Extract the [x, y] coordinate from the center of the cell holding the provided text.  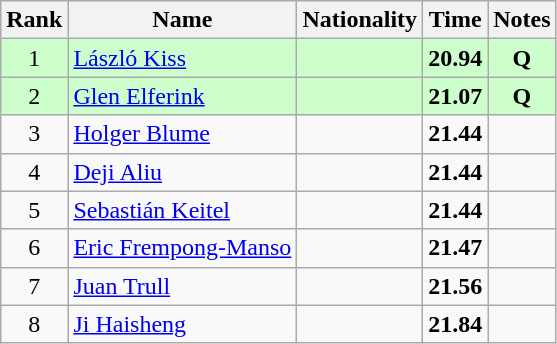
2 [34, 96]
3 [34, 134]
Rank [34, 20]
5 [34, 210]
21.47 [456, 248]
21.84 [456, 324]
8 [34, 324]
21.07 [456, 96]
Juan Trull [182, 286]
Glen Elferink [182, 96]
Eric Frempong-Manso [182, 248]
21.56 [456, 286]
7 [34, 286]
6 [34, 248]
4 [34, 172]
Sebastián Keitel [182, 210]
Time [456, 20]
Ji Haisheng [182, 324]
Notes [522, 20]
Holger Blume [182, 134]
1 [34, 58]
20.94 [456, 58]
László Kiss [182, 58]
Nationality [360, 20]
Deji Aliu [182, 172]
Name [182, 20]
